Capture the cell that displays the provided text and extract its (X, Y) central coordinate. 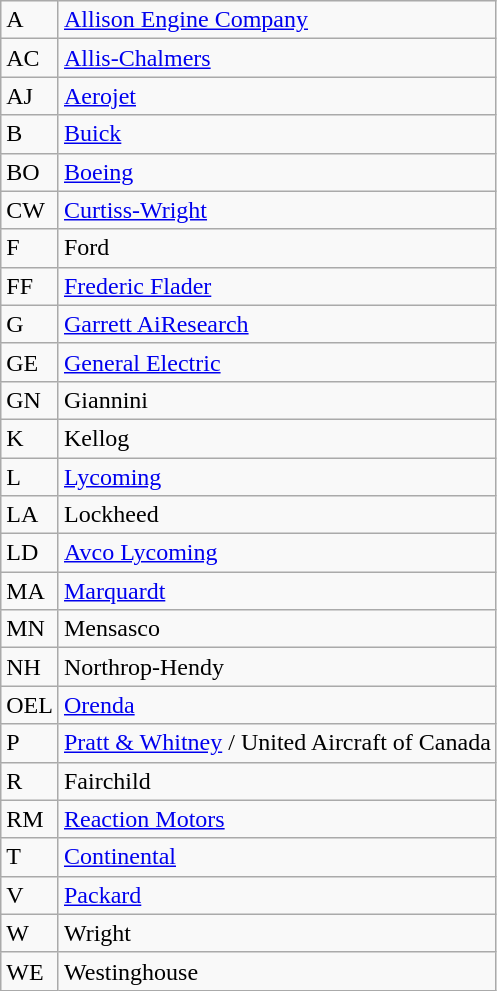
MA (30, 591)
Wright (277, 933)
BO (30, 172)
LD (30, 553)
CW (30, 210)
Curtiss-Wright (277, 210)
Allison Engine Company (277, 20)
Continental (277, 857)
FF (30, 286)
AC (30, 58)
OEL (30, 705)
Boeing (277, 172)
Packard (277, 895)
B (30, 134)
AJ (30, 96)
NH (30, 667)
Aerojet (277, 96)
LA (30, 515)
Buick (277, 134)
Orenda (277, 705)
Avco Lycoming (277, 553)
G (30, 324)
Ford (277, 248)
T (30, 857)
V (30, 895)
Fairchild (277, 781)
W (30, 933)
Westinghouse (277, 971)
Allis-Chalmers (277, 58)
R (30, 781)
Pratt & Whitney / United Aircraft of Canada (277, 743)
F (30, 248)
P (30, 743)
Giannini (277, 400)
Mensasco (277, 629)
Lycoming (277, 477)
Frederic Flader (277, 286)
Garrett AiResearch (277, 324)
GN (30, 400)
A (30, 20)
Reaction Motors (277, 819)
MN (30, 629)
WE (30, 971)
Lockheed (277, 515)
Northrop-Hendy (277, 667)
Kellog (277, 438)
GE (30, 362)
General Electric (277, 362)
K (30, 438)
RM (30, 819)
Marquardt (277, 591)
L (30, 477)
